Identify which cell holds the provided text, then report its (x, y) central coordinate. 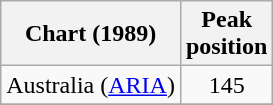
Peakposition (226, 34)
Chart (1989) (91, 34)
145 (226, 85)
Australia (ARIA) (91, 85)
